Determine the [x, y] coordinate at the center of the cell enclosing the given text.  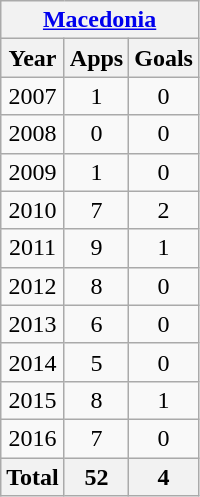
Total [33, 477]
4 [164, 477]
2011 [33, 248]
Year [33, 58]
2015 [33, 400]
Macedonia [100, 20]
2016 [33, 438]
Apps [96, 58]
Goals [164, 58]
2007 [33, 96]
6 [96, 324]
2014 [33, 362]
2010 [33, 210]
52 [96, 477]
2009 [33, 172]
2013 [33, 324]
5 [96, 362]
2012 [33, 286]
2 [164, 210]
2008 [33, 134]
9 [96, 248]
